Extract the (X, Y) coordinate from the center of the cell holding the provided text.  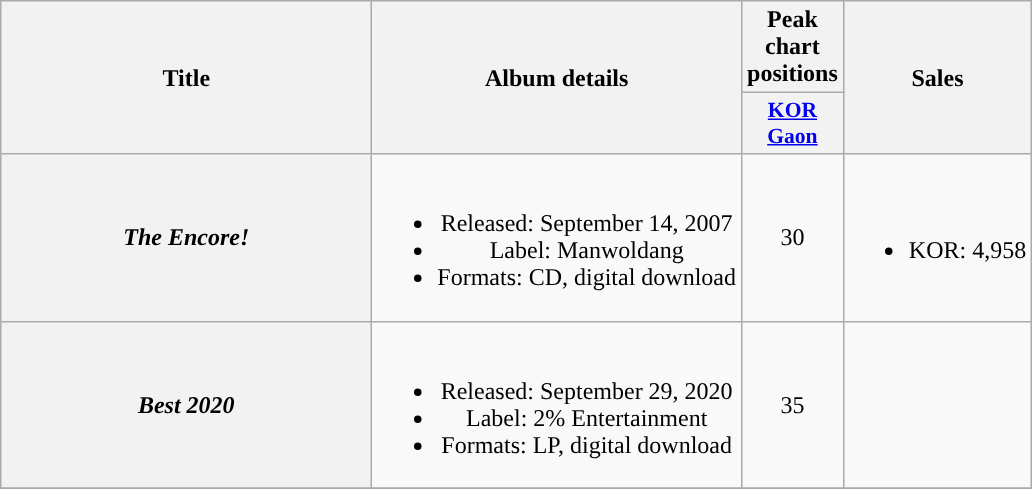
KOR: 4,958 (937, 238)
Album details (557, 78)
Sales (937, 78)
Best 2020 (186, 404)
35 (793, 404)
30 (793, 238)
KORGaon (793, 124)
Released: September 14, 2007Label: ManwoldangFormats: CD, digital download (557, 238)
Peak chart positions (793, 47)
The Encore! (186, 238)
Released: September 29, 2020Label: 2% EntertainmentFormats: LP, digital download (557, 404)
Title (186, 78)
